Search for the cell housing the specified text and yield its [x, y] center coordinate. 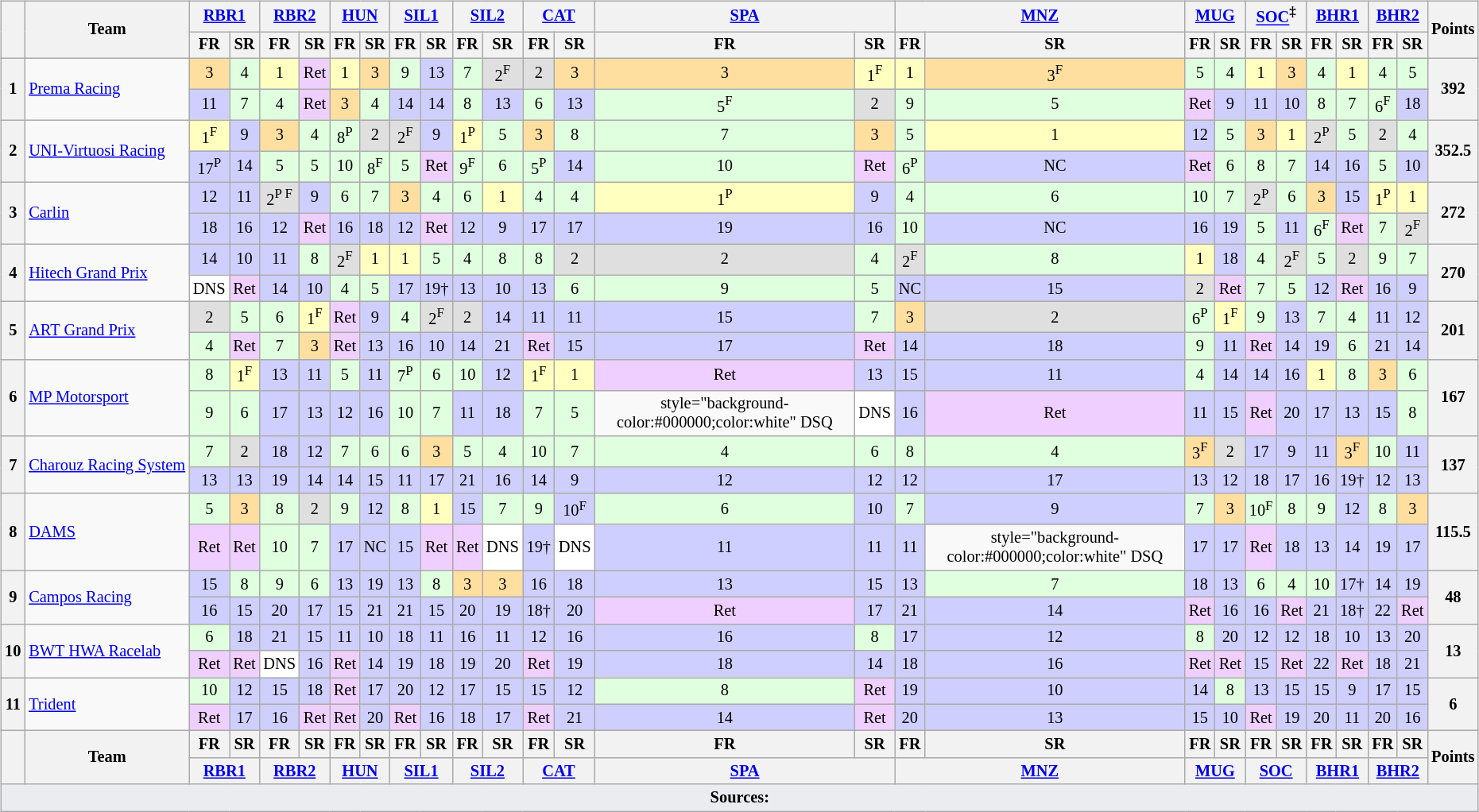
392 [1453, 89]
5P [539, 167]
8F [375, 167]
SOC [1276, 771]
8P [345, 135]
17† [1352, 584]
Trident [106, 704]
Hitech Grand Prix [106, 273]
UNI-Virtuosi Racing [106, 151]
7P [405, 375]
SOC‡ [1276, 16]
Charouz Racing System [106, 466]
9F [467, 167]
48 [1453, 597]
17P [209, 167]
Carlin [106, 213]
ART Grand Prix [106, 331]
Sources: [739, 798]
270 [1453, 273]
167 [1453, 397]
5F [725, 105]
2P F [279, 197]
DAMS [106, 532]
137 [1453, 466]
MP Motorsport [106, 397]
BWT HWA Racelab [106, 650]
Prema Racing [106, 89]
Campos Racing [106, 597]
115.5 [1453, 532]
272 [1453, 213]
352.5 [1453, 151]
201 [1453, 331]
